Capture the cell that displays the provided text and extract its [X, Y] central coordinate. 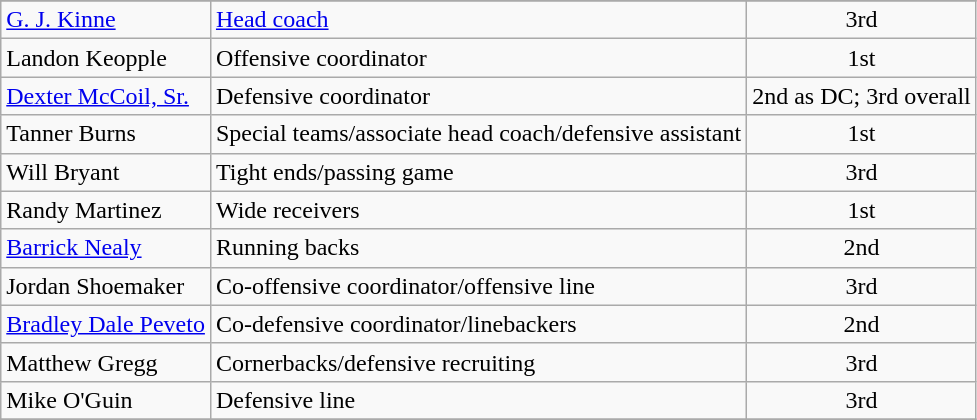
2nd as DC; 3rd overall [862, 96]
Randy Martinez [106, 210]
Landon Keopple [106, 58]
Matthew Gregg [106, 362]
Tight ends/passing game [478, 172]
Mike O'Guin [106, 400]
Barrick Nealy [106, 248]
Co-offensive coordinator/offensive line [478, 286]
Jordan Shoemaker [106, 286]
Co-defensive coordinator/linebackers [478, 324]
Special teams/associate head coach/defensive assistant [478, 134]
Tanner Burns [106, 134]
Cornerbacks/defensive recruiting [478, 362]
Will Bryant [106, 172]
Head coach [478, 20]
Dexter McCoil, Sr. [106, 96]
Defensive line [478, 400]
Wide receivers [478, 210]
G. J. Kinne [106, 20]
Offensive coordinator [478, 58]
Running backs [478, 248]
Defensive coordinator [478, 96]
Bradley Dale Peveto [106, 324]
